Search for the cell housing the specified text and yield its [X, Y] center coordinate. 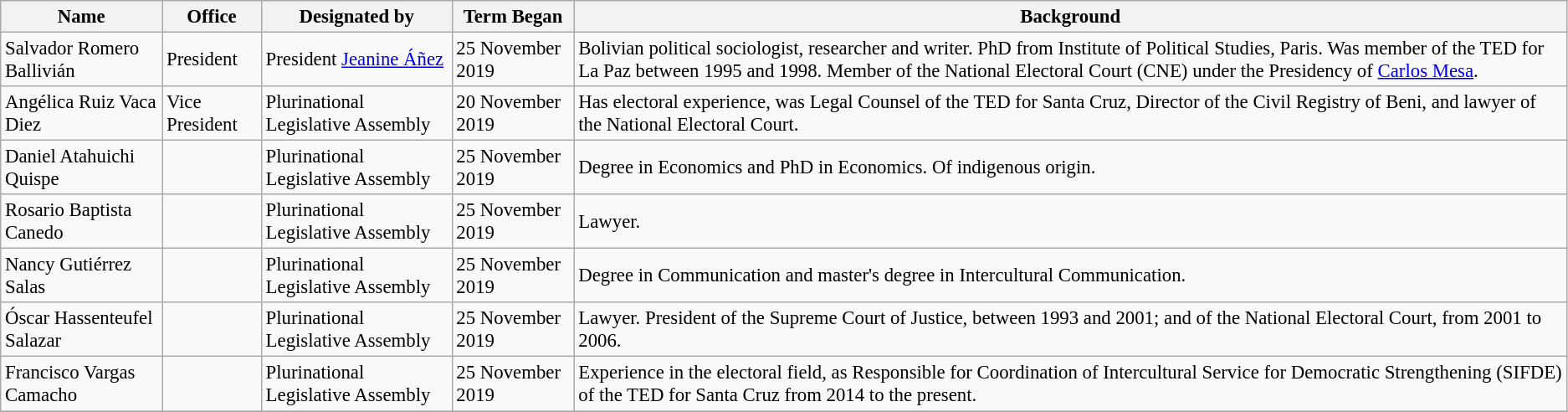
President [213, 60]
Nancy Gutiérrez Salas [82, 276]
Designated by [356, 17]
Angélica Ruiz Vaca Diez [82, 114]
Lawyer. [1070, 221]
Term Began [513, 17]
Name [82, 17]
Vice President [213, 114]
Degree in Economics and PhD in Economics. Of indigenous origin. [1070, 167]
Salvador Romero Ballivián [82, 60]
Daniel Atahuichi Quispe [82, 167]
Lawyer. President of the Supreme Court of Justice, between 1993 and 2001; and of the National Electoral Court, from 2001 to 2006. [1070, 330]
20 November 2019 [513, 114]
Óscar Hassenteufel Salazar [82, 330]
President Jeanine Áñez [356, 60]
Rosario Baptista Canedo [82, 221]
Francisco Vargas Camacho [82, 384]
Degree in Communication and master's degree in Intercultural Communication. [1070, 276]
Office [213, 17]
Background [1070, 17]
